Extract the [X, Y] coordinate from the center of the cell holding the provided text.  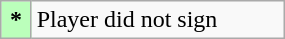
* [16, 20]
Player did not sign [158, 20]
